For the text-containing cell, return its midpoint in [X, Y] coordinate format. 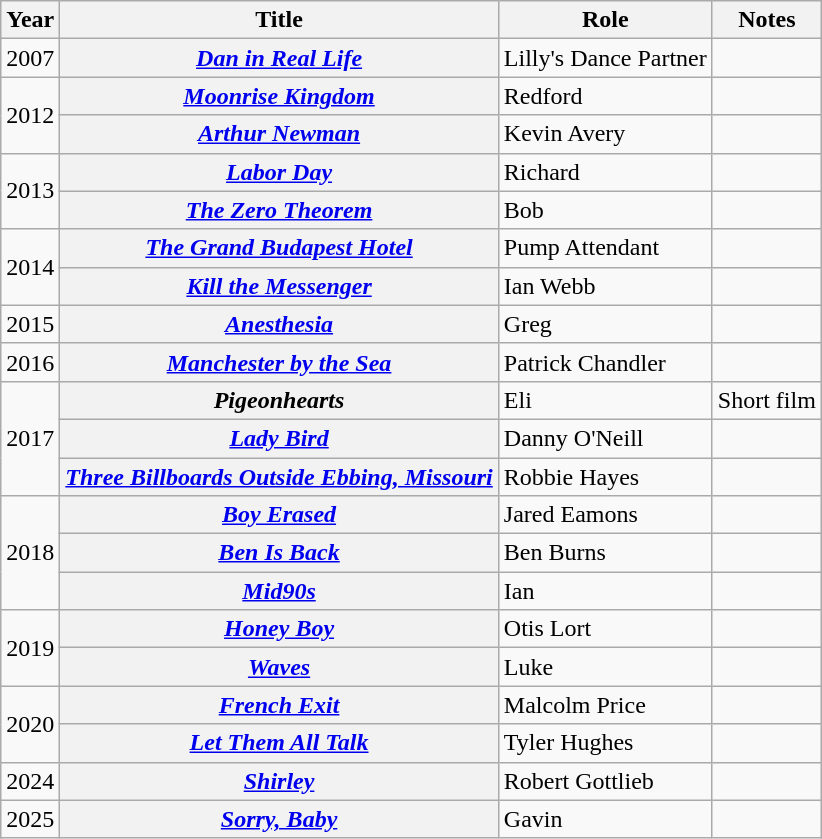
Ben Burns [605, 553]
Redford [605, 96]
Kill the Messenger [279, 286]
Malcolm Price [605, 705]
Eli [605, 400]
Lilly's Dance Partner [605, 58]
Ian [605, 591]
Moonrise Kingdom [279, 96]
Year [30, 20]
Manchester by the Sea [279, 362]
Gavin [605, 819]
The Zero Theorem [279, 210]
Luke [605, 667]
Short film [766, 400]
Mid90s [279, 591]
Tyler Hughes [605, 743]
Greg [605, 324]
Anesthesia [279, 324]
2012 [30, 115]
Notes [766, 20]
Kevin Avery [605, 134]
Robert Gottlieb [605, 781]
Three Billboards Outside Ebbing, Missouri [279, 477]
Patrick Chandler [605, 362]
Honey Boy [279, 629]
2019 [30, 648]
Role [605, 20]
Danny O'Neill [605, 438]
The Grand Budapest Hotel [279, 248]
Arthur Newman [279, 134]
Lady Bird [279, 438]
2018 [30, 553]
Title [279, 20]
Richard [605, 172]
French Exit [279, 705]
Dan in Real Life [279, 58]
Pigeonhearts [279, 400]
Waves [279, 667]
Shirley [279, 781]
Sorry, Baby [279, 819]
Boy Erased [279, 515]
Otis Lort [605, 629]
Ian Webb [605, 286]
Labor Day [279, 172]
2025 [30, 819]
Robbie Hayes [605, 477]
Pump Attendant [605, 248]
2017 [30, 438]
Jared Eamons [605, 515]
Let Them All Talk [279, 743]
2013 [30, 191]
Bob [605, 210]
2020 [30, 724]
2016 [30, 362]
Ben Is Back [279, 553]
2014 [30, 267]
2015 [30, 324]
2007 [30, 58]
2024 [30, 781]
